Identify which cell holds the provided text, then report its (x, y) central coordinate. 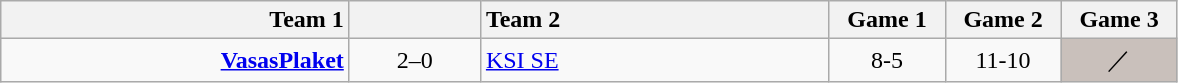
KSI SE (654, 60)
Game 1 (887, 20)
Game 2 (1003, 20)
Game 3 (1119, 20)
8-5 (887, 60)
2–0 (414, 60)
／ (1119, 60)
Team 2 (654, 20)
VasasPlaket (176, 60)
Team 1 (176, 20)
11-10 (1003, 60)
